Scan for the cell matching the given text and deliver its [X, Y] coordinate at center. 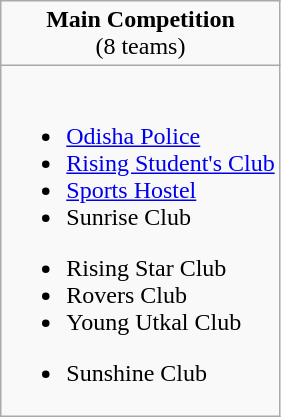
Main Competition(8 teams) [140, 34]
Odisha PoliceRising Student's ClubSports HostelSunrise ClubRising Star ClubRovers ClubYoung Utkal ClubSunshine Club [140, 241]
